Extract the (X, Y) coordinate from the center of the cell holding the provided text.  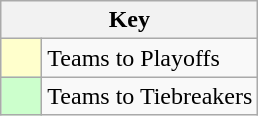
Teams to Tiebreakers (150, 96)
Teams to Playoffs (150, 58)
Key (130, 20)
